Detect which cell encompasses the target text, then output its [X, Y] center coordinate. 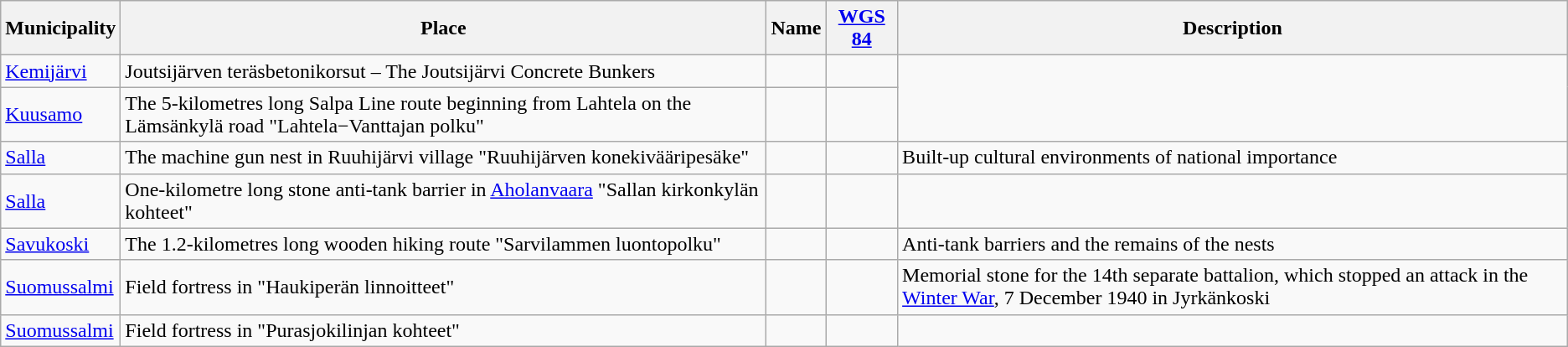
Kuusamo [60, 114]
Memorial stone for the 14th separate battalion, which stopped an attack in the Winter War, 7 December 1940 in Jyrkänkoski [1233, 287]
Municipality [60, 28]
Built-up cultural environments of national importance [1233, 158]
Name [796, 28]
The 5-kilometres long Salpa Line route beginning from Lahtela on the Lämsänkylä road "Lahtela−Vanttajan polku" [444, 114]
Field fortress in "Purasjokilinjan kohteet" [444, 330]
The 1.2-kilometres long wooden hiking route "Sarvilammen luontopolku" [444, 244]
Field fortress in "Haukiperän linnoitteet" [444, 287]
Description [1233, 28]
The machine gun nest in Ruuhijärvi village "Ruuhijärven konekivääripesäke" [444, 158]
Savukoski [60, 244]
One-kilometre long stone anti-tank barrier in Aholanvaara "Sallan kirkonkylän kohteet" [444, 201]
Joutsijärven teräsbetonikorsut – The Joutsijärvi Concrete Bunkers [444, 71]
WGS 84 [862, 28]
Anti-tank barriers and the remains of the nests [1233, 244]
Place [444, 28]
Kemijärvi [60, 71]
